Determine the [x, y] coordinate at the center of the cell enclosing the given text.  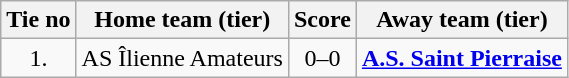
Home team (tier) [182, 20]
1. [38, 58]
Away team (tier) [462, 20]
AS Îlienne Amateurs [182, 58]
Tie no [38, 20]
Score [322, 20]
A.S. Saint Pierraise [462, 58]
0–0 [322, 58]
